Extract the (x, y) coordinate from the center of the cell holding the provided text.  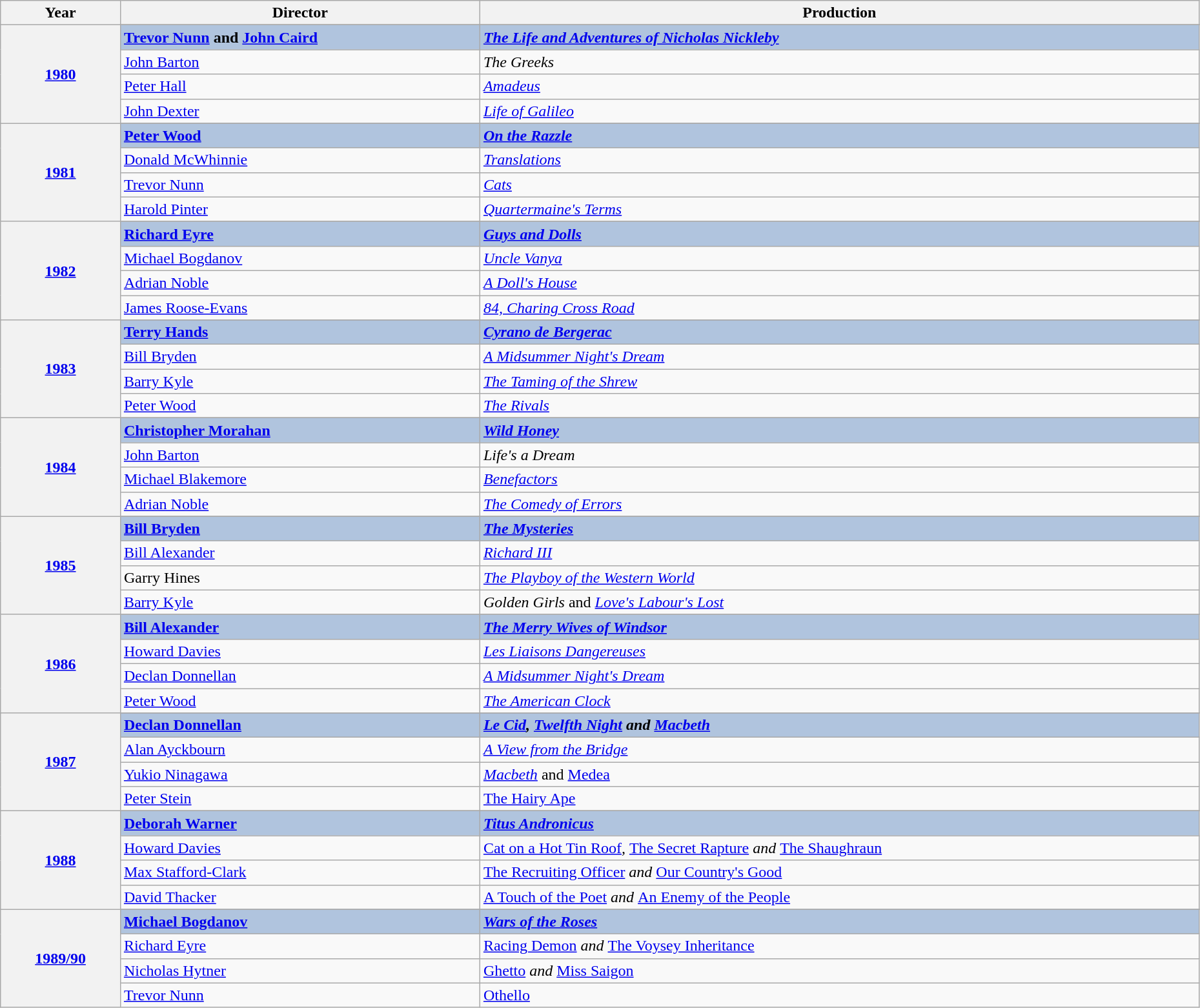
1982 (61, 270)
The Life and Adventures of Nicholas Nickleby (839, 37)
1984 (61, 467)
Production (839, 13)
Uncle Vanya (839, 258)
Benefactors (839, 479)
Wars of the Roses (839, 922)
Christopher Morahan (300, 430)
The Hairy Ape (839, 799)
Titus Andronicus (839, 823)
1981 (61, 172)
Peter Stein (300, 799)
Cyrano de Bergerac (839, 332)
The American Clock (839, 700)
The Greeks (839, 62)
Garry Hines (300, 578)
Amadeus (839, 86)
A Doll's House (839, 283)
On the Razzle (839, 136)
The Rivals (839, 406)
Translations (839, 160)
Racing Demon and The Voysey Inheritance (839, 946)
The Merry Wives of Windsor (839, 627)
1983 (61, 369)
Michael Blakemore (300, 479)
1989/90 (61, 958)
84, Charing Cross Road (839, 308)
Deborah Warner (300, 823)
Trevor Nunn and John Caird (300, 37)
1985 (61, 565)
Wild Honey (839, 430)
Cat on a Hot Tin Roof, The Secret Rapture and The Shaughraun (839, 848)
1987 (61, 762)
Quartermaine's Terms (839, 209)
Ghetto and Miss Saigon (839, 971)
1986 (61, 663)
Year (61, 13)
Nicholas Hytner (300, 971)
A Touch of the Poet and An Enemy of the People (839, 897)
Peter Hall (300, 86)
1988 (61, 860)
Macbeth and Medea (839, 774)
Life of Galileo (839, 111)
The Comedy of Errors (839, 504)
James Roose-Evans (300, 308)
Donald McWhinnie (300, 160)
The Mysteries (839, 529)
Terry Hands (300, 332)
Les Liaisons Dangereuses (839, 651)
Le Cid, Twelfth Night and Macbeth (839, 725)
1980 (61, 74)
Cats (839, 185)
Max Stafford-Clark (300, 872)
Alan Ayckbourn (300, 750)
A View from the Bridge (839, 750)
Harold Pinter (300, 209)
Yukio Ninagawa (300, 774)
John Dexter (300, 111)
The Recruiting Officer and Our Country's Good (839, 872)
Golden Girls and Love's Labour's Lost (839, 602)
Director (300, 13)
David Thacker (300, 897)
Life's a Dream (839, 455)
Guys and Dolls (839, 234)
Othello (839, 995)
Richard III (839, 553)
The Playboy of the Western World (839, 578)
The Taming of the Shrew (839, 381)
